Detect which cell encompasses the target text, then output its (X, Y) center coordinate. 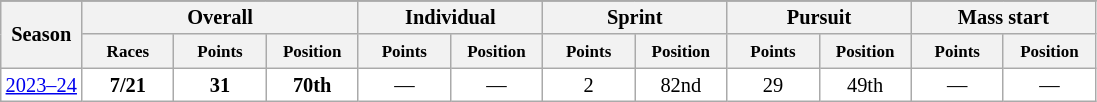
70th (312, 85)
2023–24 (42, 85)
Overall (220, 17)
49th (865, 85)
82nd (681, 85)
7/21 (128, 85)
2 (589, 85)
31 (220, 85)
29 (773, 85)
Races (128, 51)
Sprint (635, 17)
Pursuit (819, 17)
Season (42, 34)
Individual (450, 17)
Mass start (1003, 17)
